Return (x, y) of the center of cell containing provided text 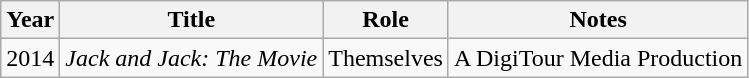
Title (192, 20)
Themselves (386, 58)
2014 (30, 58)
Year (30, 20)
Notes (598, 20)
A DigiTour Media Production (598, 58)
Jack and Jack: The Movie (192, 58)
Role (386, 20)
